For the text-containing cell, return its midpoint in [x, y] coordinate format. 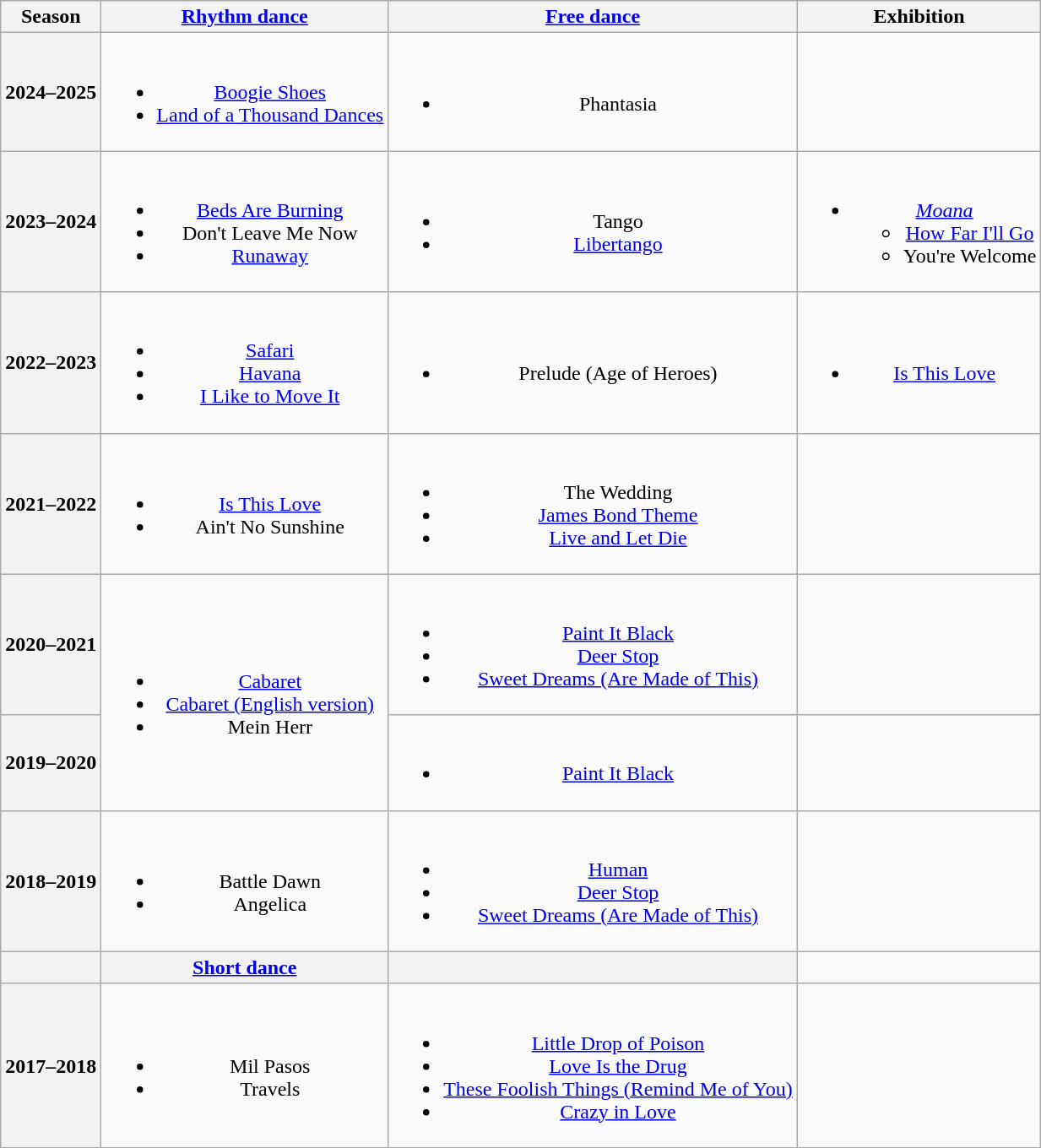
2022–2023 [51, 363]
2023–2024 [51, 221]
Boogie Shoes Land of a Thousand Dances [245, 92]
Exhibition [919, 17]
MoanaHow Far I'll Go You're Welcome [919, 221]
Is This Love [919, 363]
Mil Pasos Travels [245, 1065]
Season [51, 17]
2020–2021 [51, 645]
2021–2022 [51, 503]
The Wedding James Bond Theme Live and Let Die [593, 503]
Is This Love Ain't No Sunshine [245, 503]
Prelude (Age of Heroes) [593, 363]
Paint It Black [593, 763]
Short dance [245, 967]
2024–2025 [51, 92]
Tango Libertango [593, 221]
2018–2019 [51, 881]
Beds Are Burning Don't Leave Me Now Runaway [245, 221]
Battle Dawn Angelica [245, 881]
Cabaret Cabaret (English version) Mein Herr [245, 692]
Phantasia [593, 92]
Little Drop of PoisonLove Is the DrugThese Foolish Things (Remind Me of You)Crazy in Love [593, 1065]
Paint It BlackDeer StopSweet Dreams (Are Made of This) [593, 645]
2019–2020 [51, 763]
Rhythm dance [245, 17]
HumanDeer StopSweet Dreams (Are Made of This) [593, 881]
Free dance [593, 17]
2017–2018 [51, 1065]
Safari Havana I Like to Move It [245, 363]
